Capture the cell that displays the provided text and extract its (x, y) central coordinate. 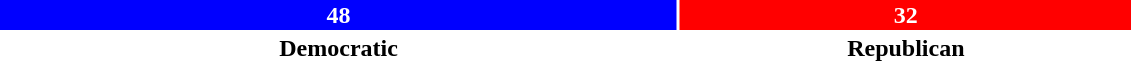
32 (906, 15)
48 (338, 15)
